Determine the [x, y] coordinate at the center of the cell enclosing the given text.  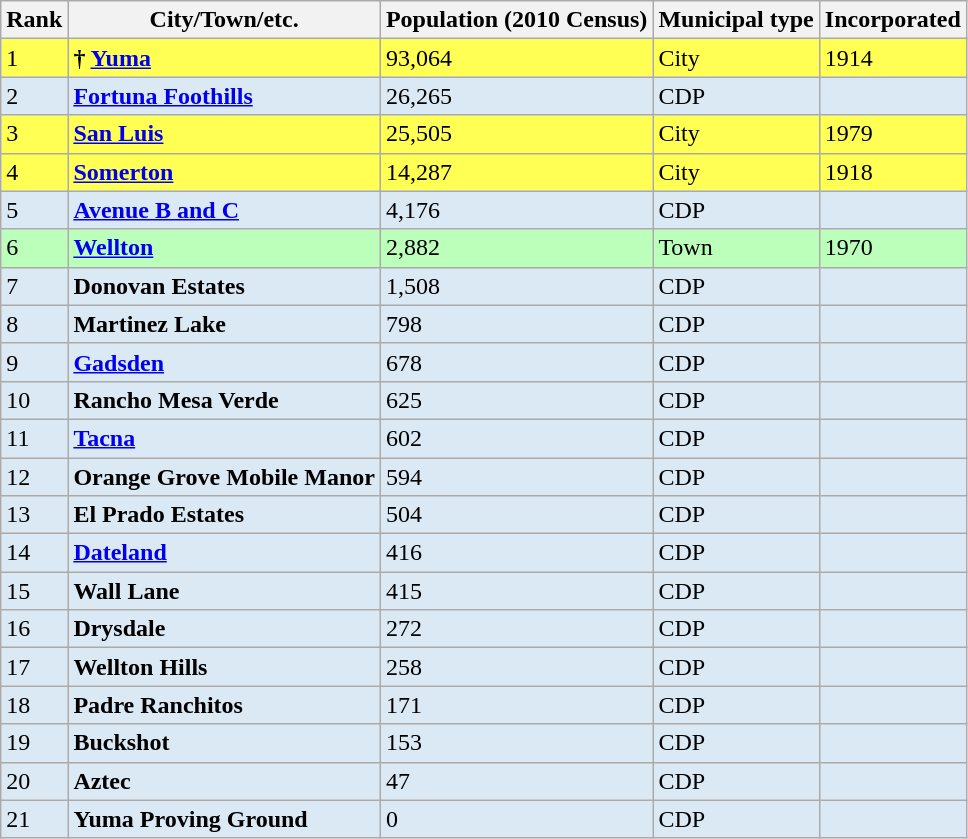
415 [516, 591]
Donovan Estates [224, 286]
Fortuna Foothills [224, 96]
Tacna [224, 438]
10 [34, 400]
11 [34, 438]
Avenue B and C [224, 210]
153 [516, 743]
Wellton Hills [224, 667]
Municipal type [736, 20]
Dateland [224, 553]
1 [34, 58]
Rancho Mesa Verde [224, 400]
Padre Ranchitos [224, 705]
Yuma Proving Ground [224, 819]
4,176 [516, 210]
9 [34, 362]
678 [516, 362]
625 [516, 400]
171 [516, 705]
El Prado Estates [224, 515]
1970 [892, 248]
2,882 [516, 248]
18 [34, 705]
Town [736, 248]
93,064 [516, 58]
Rank [34, 20]
19 [34, 743]
602 [516, 438]
3 [34, 134]
1979 [892, 134]
Buckshot [224, 743]
8 [34, 324]
17 [34, 667]
Aztec [224, 781]
15 [34, 591]
San Luis [224, 134]
† Yuma [224, 58]
12 [34, 477]
2 [34, 96]
416 [516, 553]
Somerton [224, 172]
1914 [892, 58]
1918 [892, 172]
14 [34, 553]
Martinez Lake [224, 324]
16 [34, 629]
21 [34, 819]
13 [34, 515]
5 [34, 210]
Wellton [224, 248]
Orange Grove Mobile Manor [224, 477]
City/Town/etc. [224, 20]
Incorporated [892, 20]
7 [34, 286]
594 [516, 477]
4 [34, 172]
272 [516, 629]
504 [516, 515]
26,265 [516, 96]
0 [516, 819]
258 [516, 667]
798 [516, 324]
Wall Lane [224, 591]
Gadsden [224, 362]
6 [34, 248]
20 [34, 781]
47 [516, 781]
Population (2010 Census) [516, 20]
14,287 [516, 172]
1,508 [516, 286]
25,505 [516, 134]
Drysdale [224, 629]
